Identify which cell holds the provided text, then report its (x, y) central coordinate. 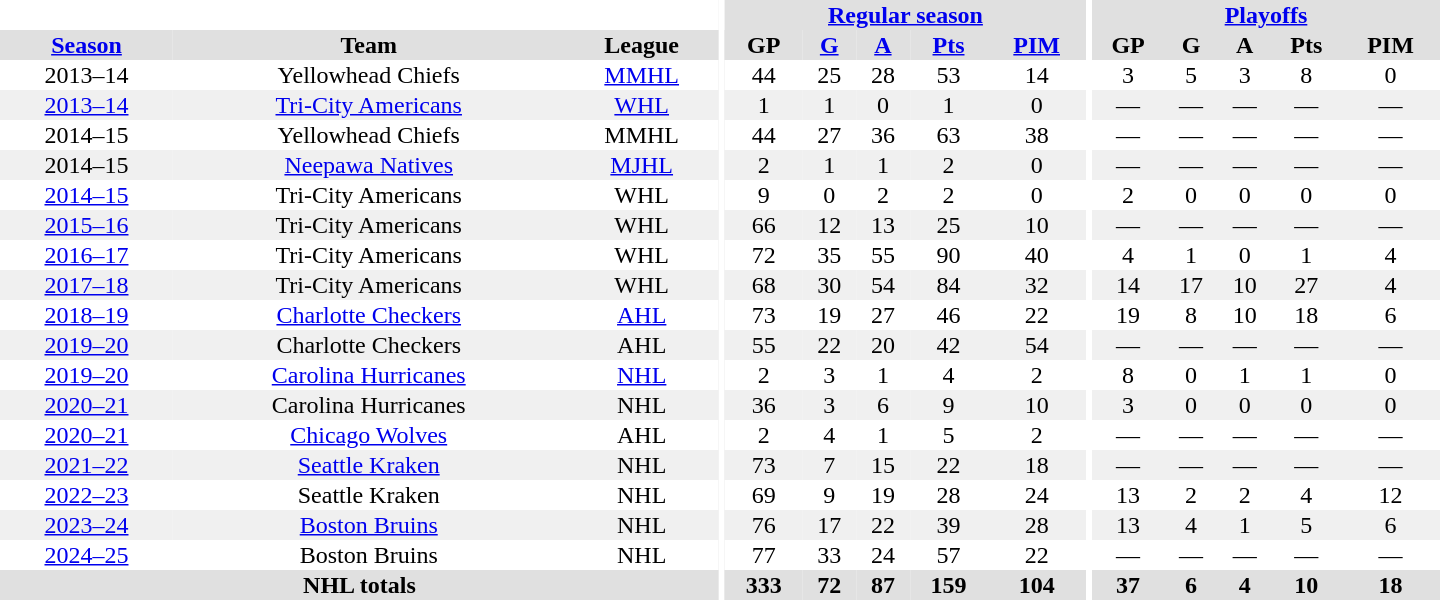
39 (949, 525)
42 (949, 345)
2018–19 (86, 315)
35 (829, 255)
Regular season (906, 15)
68 (764, 285)
33 (829, 555)
77 (764, 555)
38 (1036, 135)
2015–16 (86, 225)
Season (86, 45)
7 (829, 465)
League (641, 45)
Neepawa Natives (369, 165)
30 (829, 285)
2024–25 (86, 555)
57 (949, 555)
63 (949, 135)
87 (883, 585)
2016–17 (86, 255)
69 (764, 495)
46 (949, 315)
15 (883, 465)
2023–24 (86, 525)
2022–23 (86, 495)
Chicago Wolves (369, 435)
84 (949, 285)
20 (883, 345)
40 (1036, 255)
90 (949, 255)
104 (1036, 585)
NHL totals (360, 585)
32 (1036, 285)
2017–18 (86, 285)
333 (764, 585)
66 (764, 225)
37 (1128, 585)
53 (949, 75)
159 (949, 585)
Team (369, 45)
Playoffs (1266, 15)
76 (764, 525)
MJHL (641, 165)
2021–22 (86, 465)
